Provide the [x, y] coordinate of the cell's center where the given text is located.  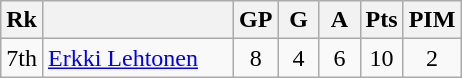
A [340, 20]
2 [432, 58]
G [298, 20]
7th [22, 58]
GP [256, 20]
Pts [382, 20]
Rk [22, 20]
6 [340, 58]
4 [298, 58]
8 [256, 58]
10 [382, 58]
PIM [432, 20]
Erkki Lehtonen [138, 58]
